Pinpoint the cell where the given text exists, returning its [x, y] midpoint coordinate. 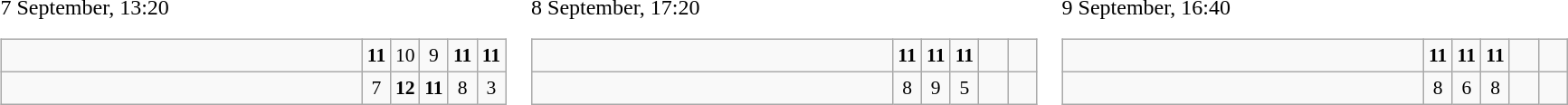
7 [376, 88]
10 [405, 56]
12 [405, 88]
3 [491, 88]
6 [1467, 88]
5 [965, 88]
